Return the [x, y] coordinate for the center point of the cell that contains the specified text.  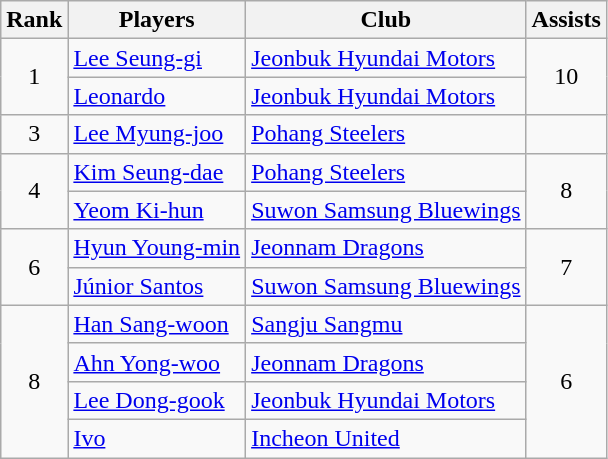
Assists [566, 20]
Han Sang-woon [157, 324]
Hyun Young-min [157, 248]
10 [566, 77]
Incheon United [386, 438]
Yeom Ki-hun [157, 210]
Lee Dong-gook [157, 400]
1 [34, 77]
7 [566, 267]
Club [386, 20]
Júnior Santos [157, 286]
Kim Seung-dae [157, 172]
4 [34, 191]
Lee Myung-joo [157, 134]
Leonardo [157, 96]
3 [34, 134]
Ahn Yong-woo [157, 362]
Ivo [157, 438]
Rank [34, 20]
Players [157, 20]
Sangju Sangmu [386, 324]
Lee Seung-gi [157, 58]
